Extract the [x, y] coordinate from the center of the cell holding the provided text.  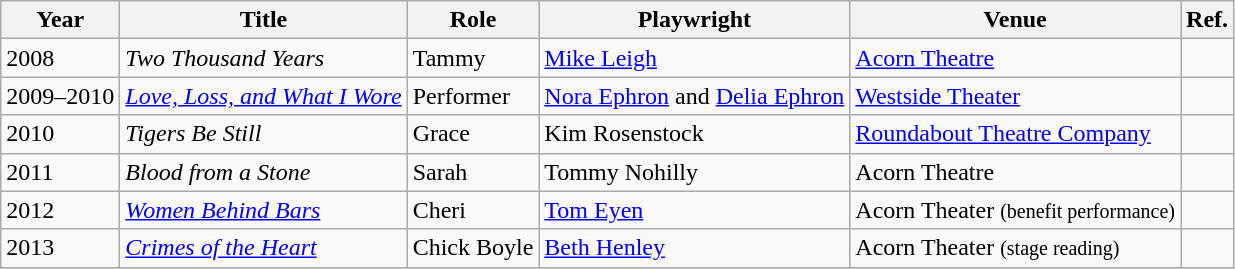
Chick Boyle [473, 248]
Sarah [473, 172]
Acorn Theater (benefit performance) [1016, 210]
Acorn Theater (stage reading) [1016, 248]
Tigers Be Still [264, 134]
Title [264, 20]
Performer [473, 96]
Ref. [1208, 20]
2011 [60, 172]
Beth Henley [694, 248]
2009–2010 [60, 96]
Tom Eyen [694, 210]
Year [60, 20]
Roundabout Theatre Company [1016, 134]
Playwright [694, 20]
2013 [60, 248]
Blood from a Stone [264, 172]
2008 [60, 58]
Role [473, 20]
Tammy [473, 58]
Tommy Nohilly [694, 172]
Love, Loss, and What I Wore [264, 96]
Westside Theater [1016, 96]
Kim Rosenstock [694, 134]
Women Behind Bars [264, 210]
Crimes of the Heart [264, 248]
Venue [1016, 20]
Cheri [473, 210]
Nora Ephron and Delia Ephron [694, 96]
Mike Leigh [694, 58]
2010 [60, 134]
Grace [473, 134]
2012 [60, 210]
Two Thousand Years [264, 58]
